Detect which cell encompasses the target text, then output its (x, y) center coordinate. 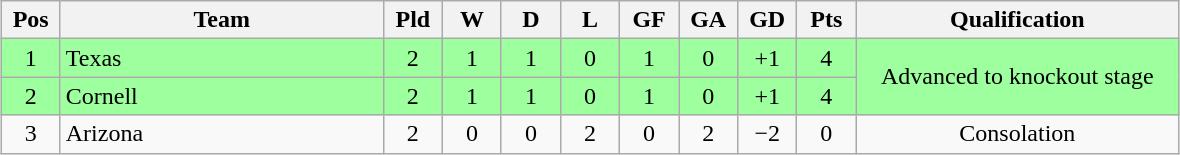
3 (30, 134)
−2 (768, 134)
Advanced to knockout stage (1018, 77)
L (590, 20)
Pos (30, 20)
W (472, 20)
D (530, 20)
Consolation (1018, 134)
Cornell (222, 96)
GA (708, 20)
Qualification (1018, 20)
Pld (412, 20)
Arizona (222, 134)
GD (768, 20)
GF (650, 20)
Texas (222, 58)
Pts (826, 20)
Team (222, 20)
